Extract the [X, Y] coordinate from the center of the cell holding the provided text.  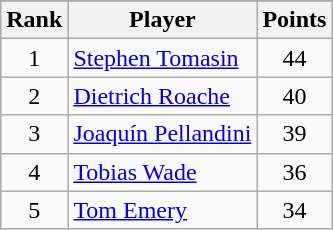
4 [34, 172]
Points [294, 20]
40 [294, 96]
44 [294, 58]
Tom Emery [162, 210]
39 [294, 134]
34 [294, 210]
5 [34, 210]
Stephen Tomasin [162, 58]
1 [34, 58]
36 [294, 172]
Player [162, 20]
Tobias Wade [162, 172]
2 [34, 96]
Dietrich Roache [162, 96]
Joaquín Pellandini [162, 134]
3 [34, 134]
Rank [34, 20]
